Capture the cell that displays the provided text and extract its (X, Y) central coordinate. 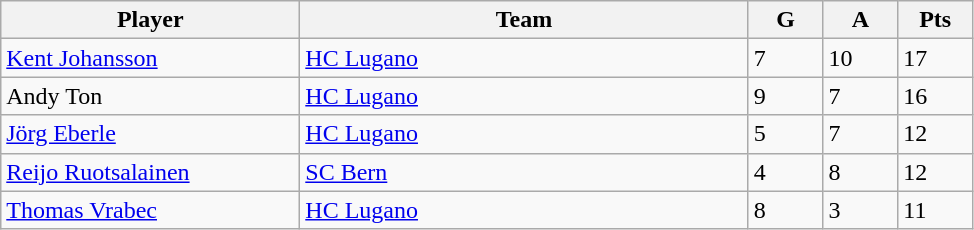
4 (786, 172)
Reijo Ruotsalainen (150, 172)
Thomas Vrabec (150, 210)
3 (860, 210)
11 (936, 210)
Jörg Eberle (150, 134)
G (786, 20)
5 (786, 134)
A (860, 20)
16 (936, 96)
Kent Johansson (150, 58)
Player (150, 20)
SC Bern (524, 172)
Team (524, 20)
10 (860, 58)
17 (936, 58)
Andy Ton (150, 96)
9 (786, 96)
Pts (936, 20)
